Capture the cell that displays the provided text and extract its (X, Y) central coordinate. 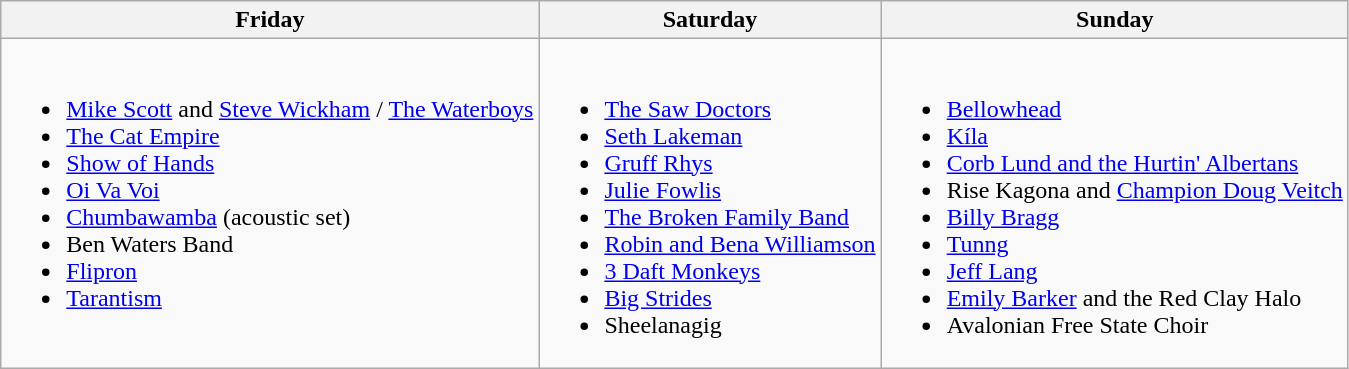
Friday (270, 20)
Sunday (1114, 20)
Saturday (710, 20)
Mike Scott and Steve Wickham / The WaterboysThe Cat EmpireShow of HandsOi Va VoiChumbawamba (acoustic set)Ben Waters BandFlipronTarantism (270, 204)
The Saw DoctorsSeth LakemanGruff RhysJulie FowlisThe Broken Family BandRobin and Bena Williamson3 Daft MonkeysBig StridesSheelanagig (710, 204)
